Scan for the cell matching the given text and deliver its (X, Y) coordinate at center. 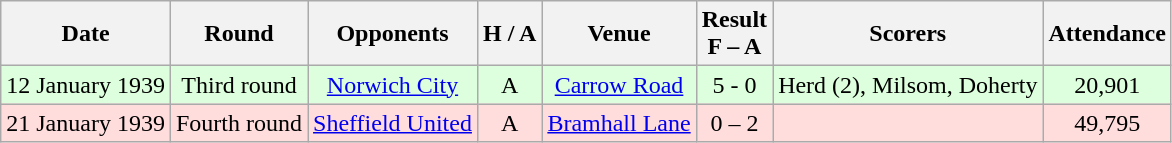
Herd (2), Milsom, Doherty (908, 85)
21 January 1939 (86, 123)
Date (86, 34)
0 – 2 (734, 123)
Sheffield United (393, 123)
Opponents (393, 34)
H / A (509, 34)
Fourth round (238, 123)
Attendance (1107, 34)
ResultF – A (734, 34)
Round (238, 34)
Scorers (908, 34)
Carrow Road (619, 85)
49,795 (1107, 123)
20,901 (1107, 85)
Third round (238, 85)
Venue (619, 34)
12 January 1939 (86, 85)
Bramhall Lane (619, 123)
Norwich City (393, 85)
5 - 0 (734, 85)
